Return the [x, y] coordinate for the center point of the cell that contains the specified text.  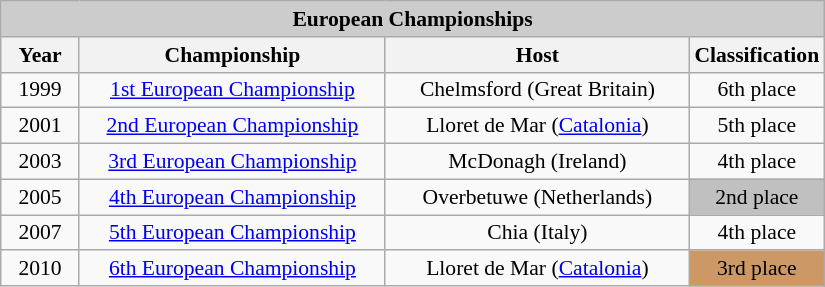
3rd European Championship [232, 162]
2010 [40, 269]
6th place [756, 90]
5th European Championship [232, 233]
2005 [40, 197]
Classification [756, 55]
Chia (Italy) [537, 233]
1999 [40, 90]
2001 [40, 126]
5th place [756, 126]
2nd place [756, 197]
3rd place [756, 269]
Chelmsford (Great Britain) [537, 90]
Host [537, 55]
European Championships [413, 19]
Championship [232, 55]
4th European Championship [232, 197]
1st European Championship [232, 90]
2007 [40, 233]
2nd European Championship [232, 126]
6th European Championship [232, 269]
2003 [40, 162]
McDonagh (Ireland) [537, 162]
Overbetuwe (Netherlands) [537, 197]
Year [40, 55]
